Output the [X, Y] coordinate of the center of the cell containing the given text.  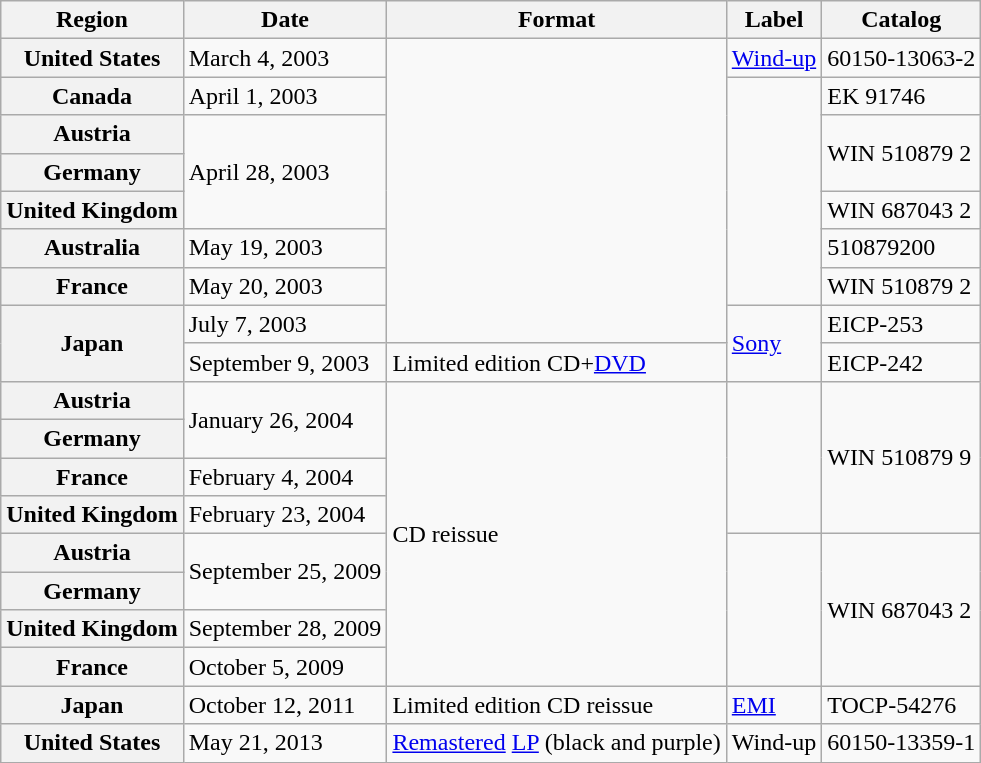
Canada [92, 96]
Format [556, 20]
WIN 510879 9 [902, 457]
Sony [774, 343]
Date [285, 20]
60150-13359-1 [902, 743]
60150-13063-2 [902, 58]
March 4, 2003 [285, 58]
October 5, 2009 [285, 667]
September 9, 2003 [285, 362]
May 19, 2003 [285, 248]
Limited edition CD+DVD [556, 362]
October 12, 2011 [285, 705]
May 20, 2003 [285, 286]
July 7, 2003 [285, 324]
Limited edition CD reissue [556, 705]
January 26, 2004 [285, 419]
CD reissue [556, 533]
Region [92, 20]
EICP-242 [902, 362]
April 28, 2003 [285, 172]
Catalog [902, 20]
February 4, 2004 [285, 477]
EICP-253 [902, 324]
EK 91746 [902, 96]
EMI [774, 705]
May 21, 2013 [285, 743]
Label [774, 20]
Australia [92, 248]
510879200 [902, 248]
Remastered LP (black and purple) [556, 743]
September 28, 2009 [285, 629]
TOCP-54276 [902, 705]
September 25, 2009 [285, 572]
February 23, 2004 [285, 515]
April 1, 2003 [285, 96]
